Identify which cell holds the provided text, then report its [X, Y] central coordinate. 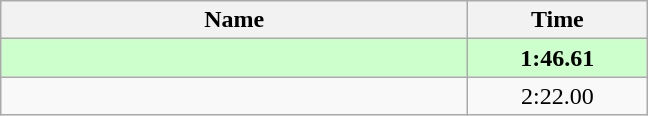
2:22.00 [558, 96]
Name [234, 20]
Time [558, 20]
1:46.61 [558, 58]
